Search for the cell housing the specified text and yield its [x, y] center coordinate. 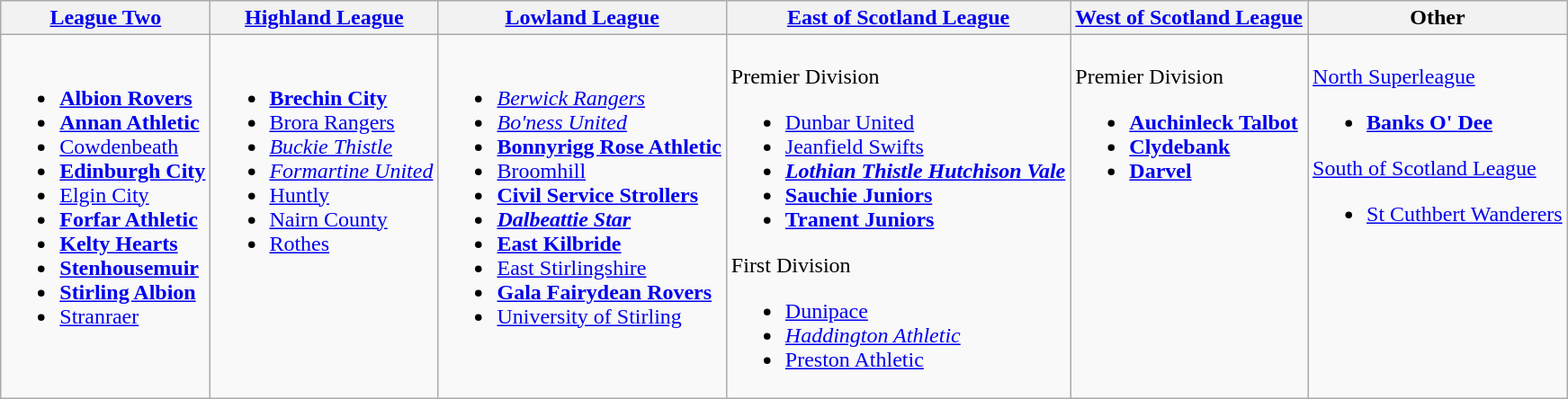
Highland League [324, 18]
Albion RoversAnnan AthleticCowdenbeathEdinburgh CityElgin CityForfar AthleticKelty HeartsStenhousemuirStirling AlbionStranraer [106, 217]
Lowland League [582, 18]
West of Scotland League [1189, 18]
League Two [106, 18]
Premier DivisionAuchinleck TalbotClydebankDarvel [1189, 217]
Brechin CityBrora RangersBuckie ThistleFormartine UnitedHuntlyNairn CountyRothes [324, 217]
North SuperleagueBanks O' DeeSouth of Scotland LeagueSt Cuthbert Wanderers [1438, 217]
Other [1438, 18]
East of Scotland League [898, 18]
